Find where the given text appears and provide that cell's center as (x, y) coordinate. 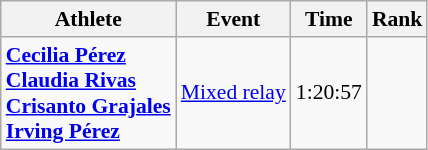
Athlete (88, 19)
Event (234, 19)
Mixed relay (234, 93)
1:20:57 (329, 93)
Rank (398, 19)
Time (329, 19)
Cecilia PérezClaudia RivasCrisanto GrajalesIrving Pérez (88, 93)
